Pinpoint the cell where the given text exists, returning its (x, y) midpoint coordinate. 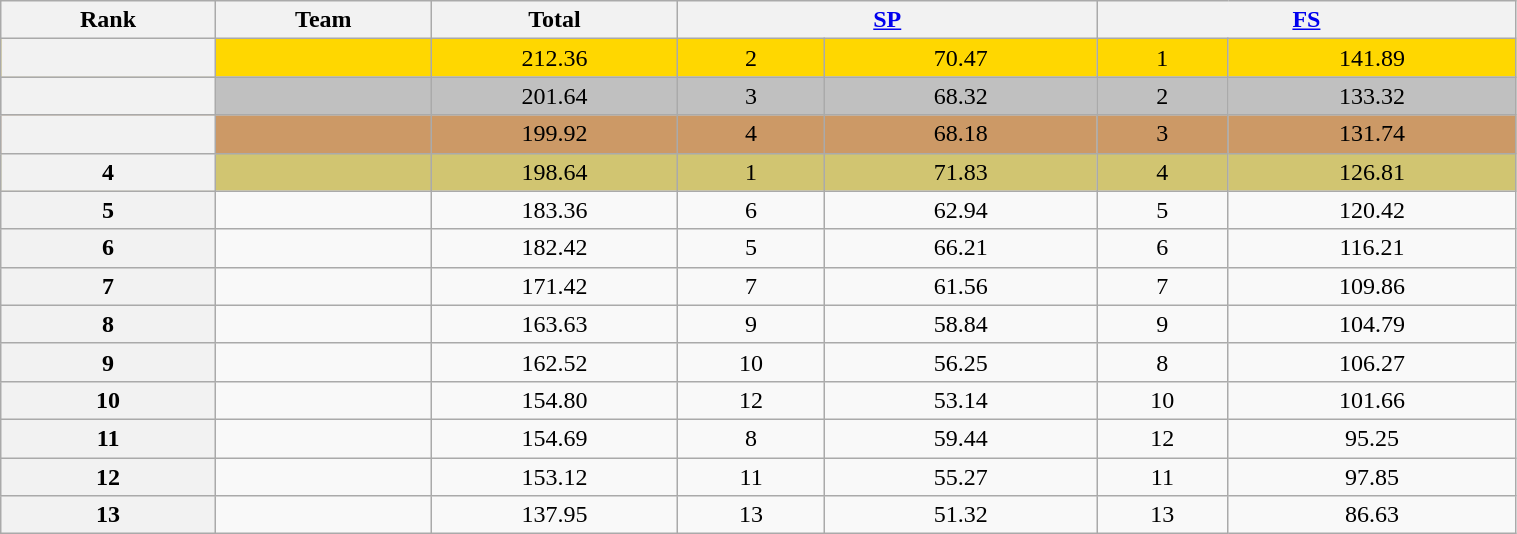
95.25 (1372, 438)
61.56 (960, 286)
154.69 (554, 438)
162.52 (554, 362)
126.81 (1372, 172)
53.14 (960, 400)
106.27 (1372, 362)
163.63 (554, 324)
59.44 (960, 438)
171.42 (554, 286)
68.32 (960, 96)
212.36 (554, 58)
131.74 (1372, 134)
58.84 (960, 324)
Rank (108, 20)
62.94 (960, 210)
SP (888, 20)
Team (323, 20)
141.89 (1372, 58)
120.42 (1372, 210)
182.42 (554, 248)
133.32 (1372, 96)
FS (1306, 20)
198.64 (554, 172)
Total (554, 20)
104.79 (1372, 324)
86.63 (1372, 515)
55.27 (960, 477)
199.92 (554, 134)
66.21 (960, 248)
137.95 (554, 515)
183.36 (554, 210)
153.12 (554, 477)
101.66 (1372, 400)
51.32 (960, 515)
109.86 (1372, 286)
70.47 (960, 58)
116.21 (1372, 248)
71.83 (960, 172)
68.18 (960, 134)
201.64 (554, 96)
97.85 (1372, 477)
56.25 (960, 362)
154.80 (554, 400)
